Return (x, y) of the center of cell containing provided text 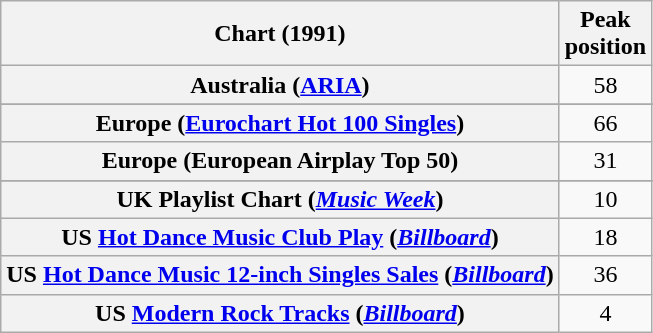
Europe (European Airplay Top 50) (280, 161)
Chart (1991) (280, 34)
US Hot Dance Music Club Play (Billboard) (280, 237)
36 (605, 275)
58 (605, 85)
31 (605, 161)
Europe (Eurochart Hot 100 Singles) (280, 123)
10 (605, 199)
US Hot Dance Music 12-inch Singles Sales (Billboard) (280, 275)
4 (605, 313)
18 (605, 237)
US Modern Rock Tracks (Billboard) (280, 313)
Peakposition (605, 34)
66 (605, 123)
UK Playlist Chart (Music Week) (280, 199)
Australia (ARIA) (280, 85)
